Detect which cell encompasses the target text, then output its (X, Y) center coordinate. 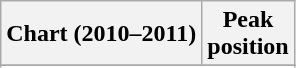
Peakposition (248, 34)
Chart (2010–2011) (102, 34)
